From the cell containing the given text, extract its center point as [x, y] coordinate. 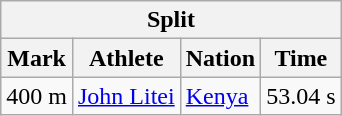
Nation [220, 58]
Athlete [126, 58]
53.04 s [301, 96]
400 m [37, 96]
John Litei [126, 96]
Mark [37, 58]
Time [301, 58]
Split [171, 20]
Kenya [220, 96]
